Detect which cell encompasses the target text, then output its (x, y) center coordinate. 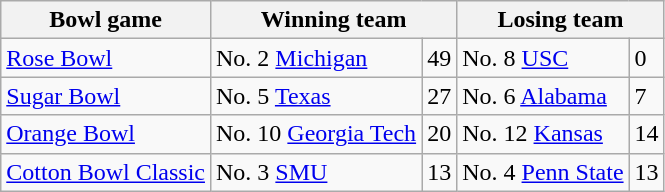
Bowl game (106, 20)
Sugar Bowl (106, 96)
Losing team (560, 20)
Winning team (333, 20)
No. 2 Michigan (316, 58)
No. 4 Penn State (543, 172)
20 (440, 134)
No. 12 Kansas (543, 134)
Orange Bowl (106, 134)
49 (440, 58)
0 (646, 58)
No. 5 Texas (316, 96)
27 (440, 96)
No. 3 SMU (316, 172)
No. 8 USC (543, 58)
Rose Bowl (106, 58)
14 (646, 134)
Cotton Bowl Classic (106, 172)
No. 6 Alabama (543, 96)
7 (646, 96)
No. 10 Georgia Tech (316, 134)
